Locate the cell with the specified text and output its (X, Y) center coordinate. 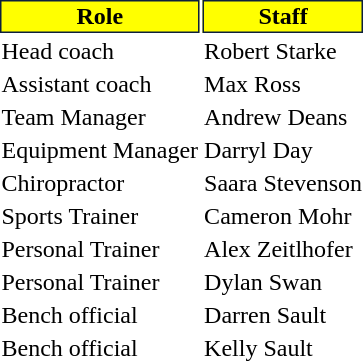
Team Manager (100, 117)
Role (100, 16)
Assistant coach (100, 84)
Chiropractor (100, 183)
Head coach (100, 51)
Equipment Manager (100, 150)
Sports Trainer (100, 216)
Bench official (100, 315)
